For the text-containing cell, return its midpoint in [x, y] coordinate format. 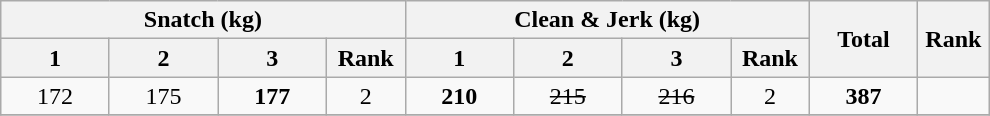
172 [56, 96]
387 [864, 96]
175 [164, 96]
215 [568, 96]
210 [460, 96]
Snatch (kg) [203, 20]
Total [864, 39]
216 [676, 96]
Clean & Jerk (kg) [607, 20]
177 [272, 96]
